Pinpoint the cell where the given text exists, returning its [X, Y] midpoint coordinate. 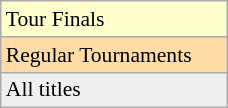
All titles [114, 90]
Tour Finals [114, 19]
Regular Tournaments [114, 55]
